Identify which cell holds the provided text, then report its (x, y) central coordinate. 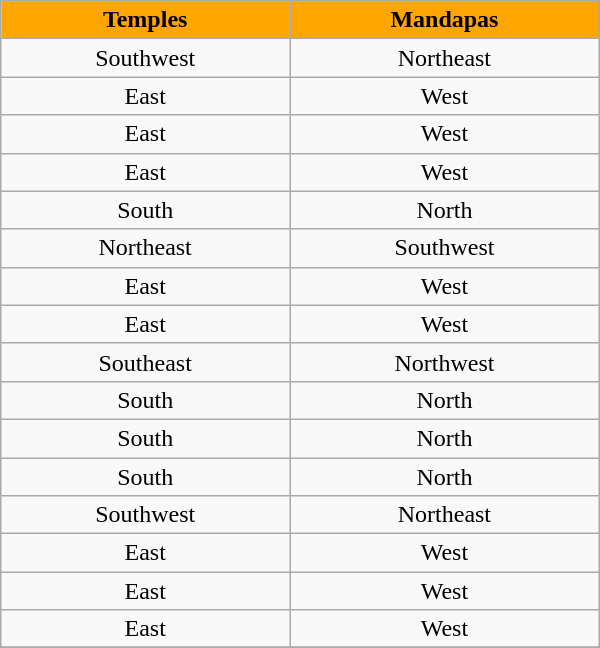
Mandapas (445, 20)
Southeast (146, 362)
Northwest (445, 362)
Temples (146, 20)
